Provide the [X, Y] coordinate of the cell's center where the given text is located.  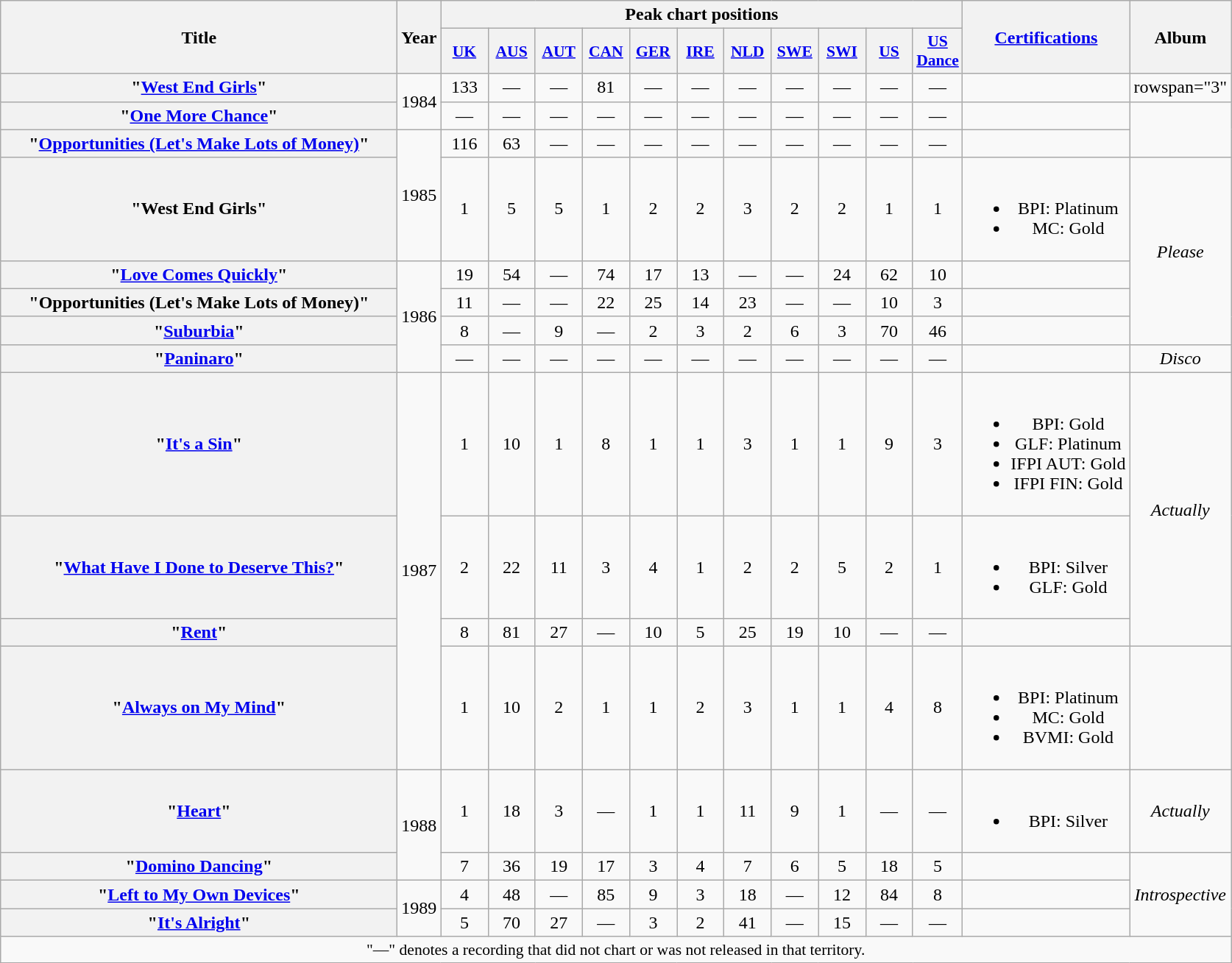
Album [1180, 37]
"What Have I Done to Deserve This?" [199, 566]
"Paninaro" [199, 358]
IRE [701, 51]
Please [1180, 251]
1987 [419, 571]
BPI: Silver [1047, 811]
GER [653, 51]
UK [464, 51]
36 [511, 867]
US [889, 51]
Certifications [1047, 37]
84 [889, 895]
Title [199, 37]
85 [606, 895]
14 [701, 302]
"Rent" [199, 633]
Year [419, 37]
BPI: SilverGLF: Gold [1047, 566]
15 [842, 923]
48 [511, 895]
"Heart" [199, 811]
USDance [938, 51]
41 [748, 923]
BPI: PlatinumMC: GoldBVMI: Gold [1047, 708]
54 [511, 274]
AUT [559, 51]
12 [842, 895]
"Suburbia" [199, 330]
63 [511, 143]
BPI: PlatinumMC: Gold [1047, 209]
23 [748, 302]
62 [889, 274]
AUS [511, 51]
133 [464, 88]
"—" denotes a recording that did not chart or was not released in that territory. [616, 950]
Peak chart positions [702, 15]
1985 [419, 195]
"It's a Sin" [199, 444]
1986 [419, 316]
NLD [748, 51]
74 [606, 274]
24 [842, 274]
Disco [1180, 358]
46 [938, 330]
116 [464, 143]
SWI [842, 51]
13 [701, 274]
1989 [419, 909]
BPI: GoldGLF: PlatinumIFPI AUT: GoldIFPI FIN: Gold [1047, 444]
"Always on My Mind" [199, 708]
"It's Alright" [199, 923]
"Left to My Own Devices" [199, 895]
rowspan="3" [1180, 88]
"Domino Dancing" [199, 867]
SWE [795, 51]
"One More Chance" [199, 116]
Introspective [1180, 895]
1988 [419, 825]
"Love Comes Quickly" [199, 274]
1984 [419, 102]
CAN [606, 51]
